Return the [x, y] coordinate for the center point of the cell that contains the specified text.  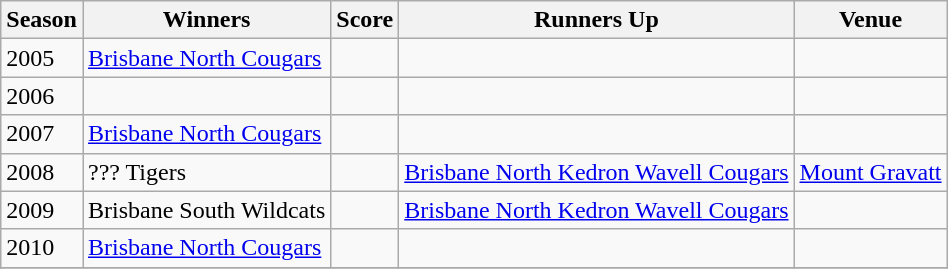
2007 [42, 134]
Winners [206, 20]
Venue [870, 20]
2006 [42, 96]
Runners Up [596, 20]
2009 [42, 210]
Score [365, 20]
Season [42, 20]
Mount Gravatt [870, 172]
2005 [42, 58]
??? Tigers [206, 172]
2008 [42, 172]
2010 [42, 248]
Brisbane South Wildcats [206, 210]
